Detect which cell encompasses the target text, then output its [X, Y] center coordinate. 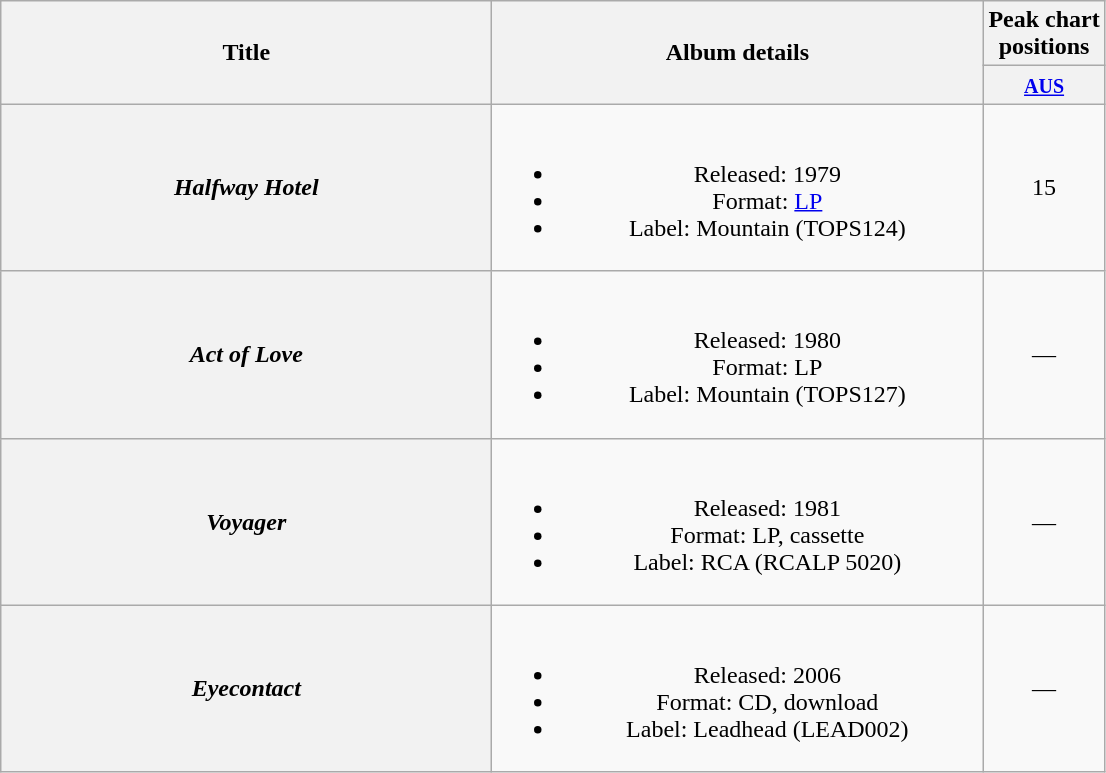
Album details [738, 52]
Title [246, 52]
Released: 1981Format: LP, cassetteLabel: RCA (RCALP 5020) [738, 522]
Released: 2006Format: CD, downloadLabel: Leadhead (LEAD002) [738, 688]
15 [1044, 188]
Released: 1980Format: LPLabel: Mountain (TOPS127) [738, 354]
Released: 1979Format: LPLabel: Mountain (TOPS124) [738, 188]
Peak chartpositions [1044, 34]
AUS [1044, 85]
Eyecontact [246, 688]
Voyager [246, 522]
Halfway Hotel [246, 188]
Act of Love [246, 354]
